Extract the [x, y] coordinate from the center of the cell holding the provided text.  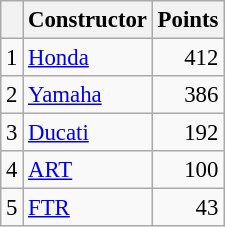
4 [12, 170]
386 [188, 95]
FTR [88, 208]
ART [88, 170]
Points [188, 20]
43 [188, 208]
412 [188, 58]
1 [12, 58]
5 [12, 208]
Constructor [88, 20]
192 [188, 133]
Yamaha [88, 95]
100 [188, 170]
3 [12, 133]
2 [12, 95]
Honda [88, 58]
Ducati [88, 133]
